Scan for the cell matching the given text and deliver its (x, y) coordinate at center. 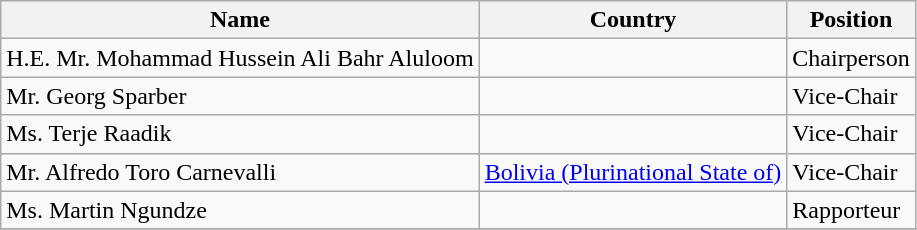
Bolivia (Plurinational State of) (633, 172)
Name (240, 20)
H.E. Mr. Mohammad Hussein Ali Bahr Aluloom (240, 58)
Mr. Alfredo Toro Carnevalli (240, 172)
Country (633, 20)
Rapporteur (851, 210)
Ms. Terje Raadik (240, 134)
Position (851, 20)
Mr. Georg Sparber (240, 96)
Chairperson (851, 58)
Ms. Martin Ngundze (240, 210)
